Return [X, Y] of the center of cell containing provided text 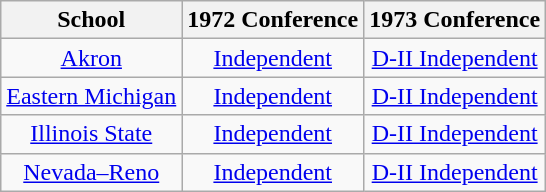
Illinois State [92, 134]
Nevada–Reno [92, 172]
Eastern Michigan [92, 96]
School [92, 20]
1973 Conference [455, 20]
Akron [92, 58]
1972 Conference [273, 20]
